Return [X, Y] of the center of cell containing provided text 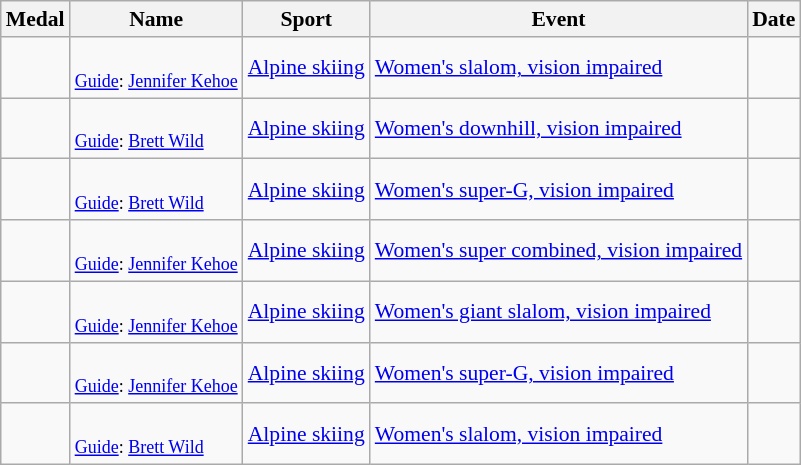
Medal [36, 19]
Women's super combined, vision impaired [558, 250]
Date [774, 19]
Sport [306, 19]
Event [558, 19]
Women's downhill, vision impaired [558, 128]
Women's giant slalom, vision impaired [558, 312]
Name [156, 19]
